Identify which cell holds the provided text, then report its (X, Y) central coordinate. 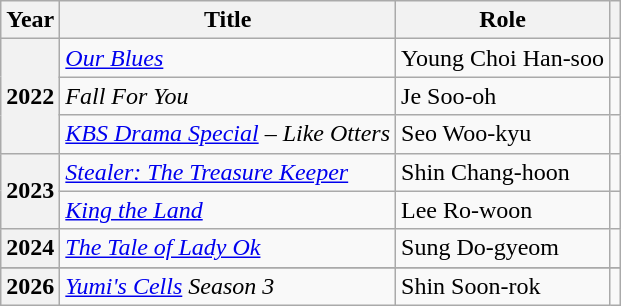
Yumi's Cells Season 3 (228, 286)
Lee Ro-woon (503, 210)
Role (503, 20)
2024 (30, 248)
Fall For You (228, 96)
Je Soo-oh (503, 96)
Our Blues (228, 58)
2022 (30, 96)
Title (228, 20)
Sung Do-gyeom (503, 248)
The Tale of Lady Ok (228, 248)
2026 (30, 286)
Stealer: The Treasure Keeper (228, 172)
Seo Woo-kyu (503, 134)
KBS Drama Special – Like Otters (228, 134)
2023 (30, 191)
King the Land (228, 210)
Young Choi Han-soo (503, 58)
Shin Chang-hoon (503, 172)
Shin Soon-rok (503, 286)
Year (30, 20)
